Identify which cell holds the provided text, then report its (X, Y) central coordinate. 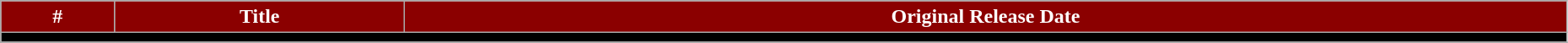
Original Release Date (986, 17)
Title (260, 17)
# (57, 17)
